Detect which cell encompasses the target text, then output its (x, y) center coordinate. 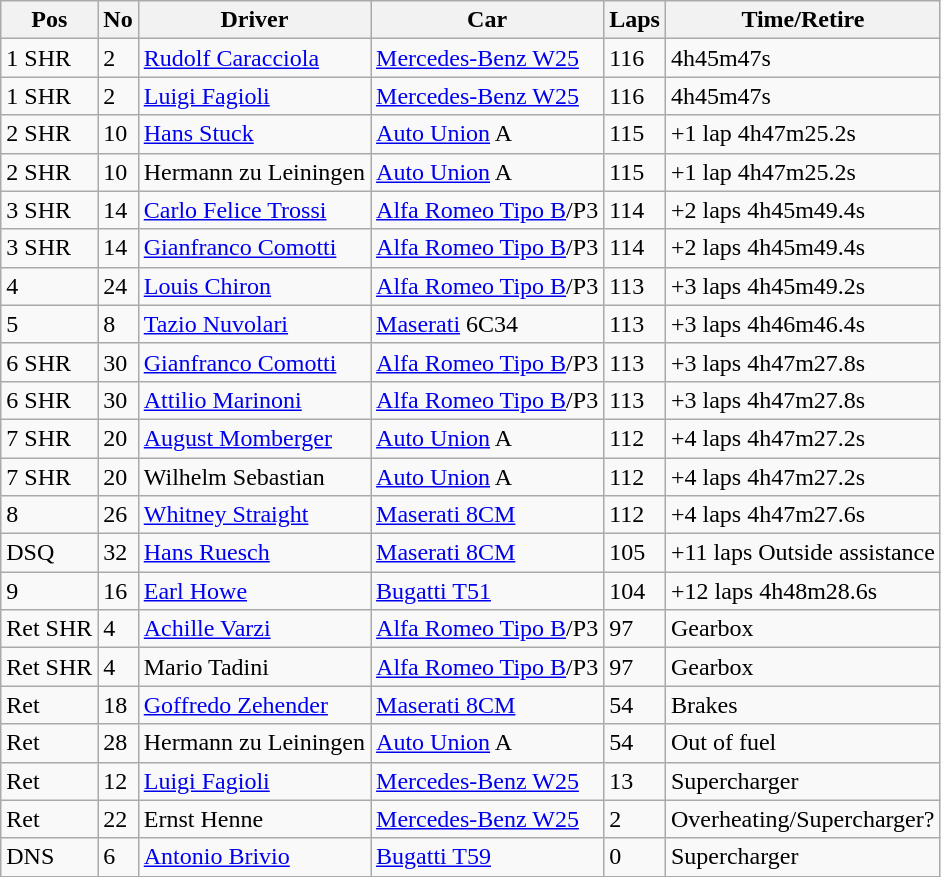
28 (118, 743)
Out of fuel (802, 743)
Carlo Felice Trossi (254, 210)
18 (118, 705)
Earl Howe (254, 591)
+11 laps Outside assistance (802, 553)
26 (118, 515)
Wilhelm Sebastian (254, 477)
5 (50, 324)
No (118, 20)
Maserati 6C34 (488, 324)
Attilio Marinoni (254, 400)
Overheating/Supercharger? (802, 819)
32 (118, 553)
105 (635, 553)
Goffredo Zehender (254, 705)
Pos (50, 20)
+3 laps 4h46m46.4s (802, 324)
+12 laps 4h48m28.6s (802, 591)
24 (118, 286)
Ernst Henne (254, 819)
Hans Ruesch (254, 553)
Achille Varzi (254, 629)
0 (635, 857)
August Momberger (254, 438)
Mario Tadini (254, 667)
16 (118, 591)
9 (50, 591)
Time/Retire (802, 20)
Driver (254, 20)
Whitney Straight (254, 515)
DSQ (50, 553)
Hans Stuck (254, 134)
104 (635, 591)
Bugatti T59 (488, 857)
12 (118, 781)
+3 laps 4h45m49.2s (802, 286)
+4 laps 4h47m27.6s (802, 515)
Bugatti T51 (488, 591)
Louis Chiron (254, 286)
Antonio Brivio (254, 857)
6 (118, 857)
Brakes (802, 705)
Rudolf Caracciola (254, 58)
Car (488, 20)
DNS (50, 857)
22 (118, 819)
Tazio Nuvolari (254, 324)
13 (635, 781)
Laps (635, 20)
